Determine the [x, y] coordinate at the center of the cell enclosing the given text.  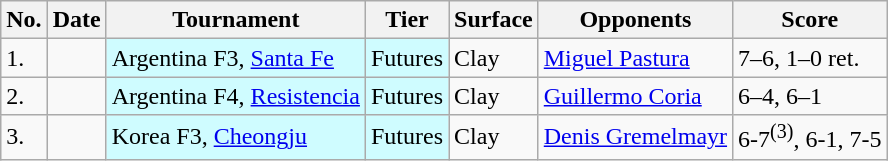
1. [24, 58]
7–6, 1–0 ret. [810, 58]
Surface [494, 20]
Score [810, 20]
Korea F3, Cheongju [236, 138]
Denis Gremelmayr [635, 138]
Guillermo Coria [635, 96]
Opponents [635, 20]
6–4, 6–1 [810, 96]
No. [24, 20]
Argentina F3, Santa Fe [236, 58]
2. [24, 96]
Tier [406, 20]
3. [24, 138]
Tournament [236, 20]
6-7(3), 6-1, 7-5 [810, 138]
Miguel Pastura [635, 58]
Date [76, 20]
Argentina F4, Resistencia [236, 96]
